Output the (x, y) coordinate of the center of the cell containing the given text.  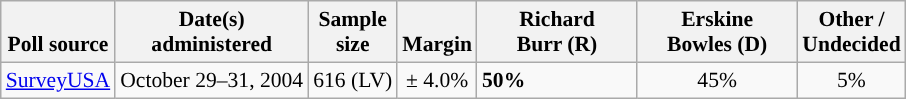
SurveyUSA (58, 80)
616 (LV) (352, 80)
Margin (437, 32)
RichardBurr (R) (557, 32)
October 29–31, 2004 (212, 80)
Other /Undecided (851, 32)
50% (557, 80)
5% (851, 80)
Samplesize (352, 32)
ErskineBowles (D) (717, 32)
Date(s)administered (212, 32)
45% (717, 80)
± 4.0% (437, 80)
Poll source (58, 32)
